For the text-containing cell, return its midpoint in [x, y] coordinate format. 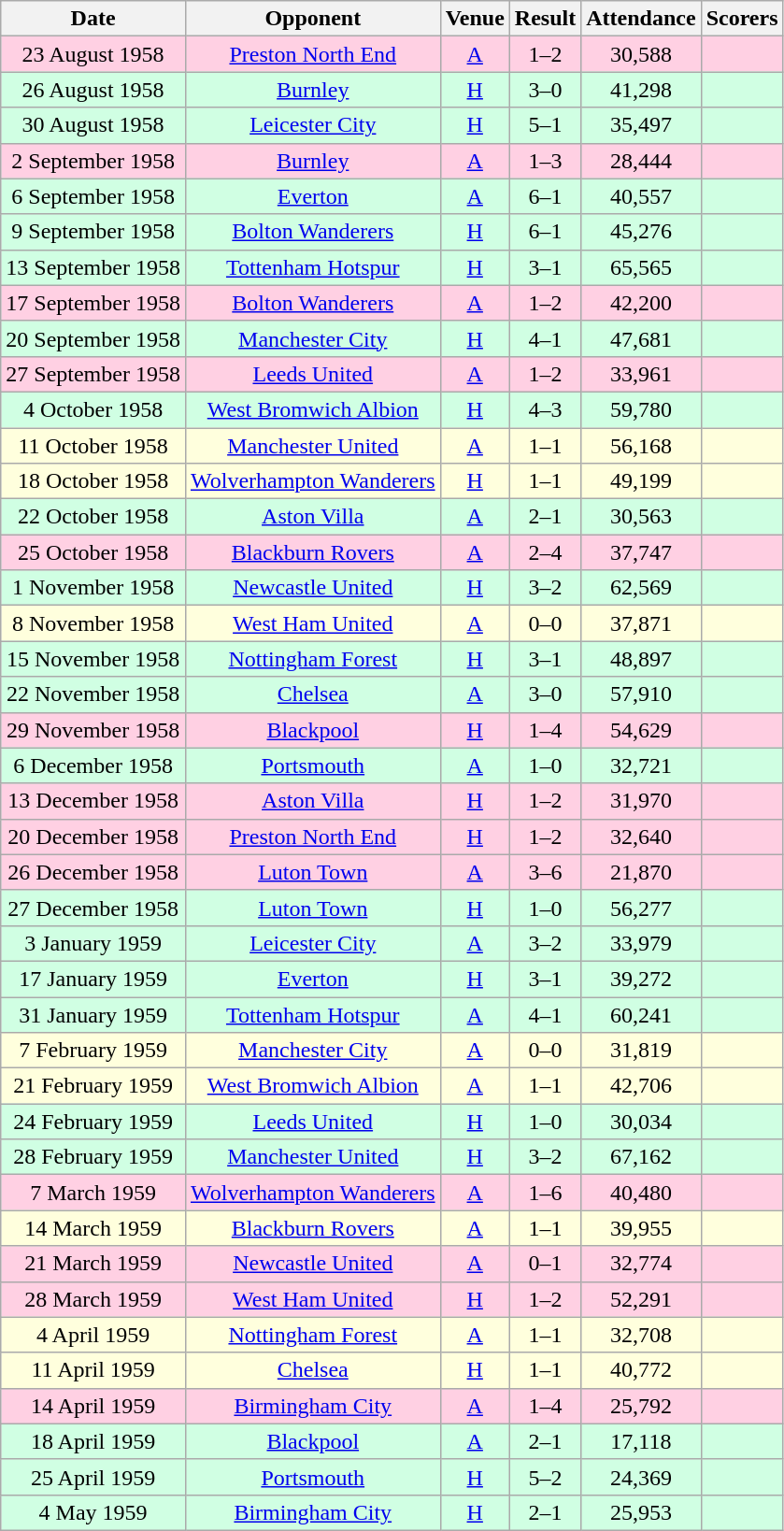
40,480 [641, 1193]
21,870 [641, 872]
Scorers [742, 19]
39,272 [641, 979]
32,774 [641, 1264]
7 February 1959 [93, 1051]
6 December 1958 [93, 765]
32,640 [641, 837]
25 October 1958 [93, 552]
28,444 [641, 161]
25,792 [641, 1406]
11 October 1958 [93, 446]
39,955 [641, 1228]
32,721 [641, 765]
21 March 1959 [93, 1264]
65,565 [641, 267]
67,162 [641, 1157]
28 March 1959 [93, 1299]
26 August 1958 [93, 90]
Result [545, 19]
30,563 [641, 517]
Opponent [312, 19]
25,953 [641, 1512]
4 October 1958 [93, 409]
1–6 [545, 1193]
20 December 1958 [93, 837]
15 November 1958 [93, 659]
52,291 [641, 1299]
13 September 1958 [93, 267]
4–3 [545, 409]
35,497 [641, 125]
30,588 [641, 54]
40,557 [641, 196]
29 November 1958 [93, 730]
27 December 1958 [93, 908]
23 August 1958 [93, 54]
41,298 [641, 90]
1 November 1958 [93, 588]
Venue [475, 19]
33,979 [641, 943]
56,277 [641, 908]
9 September 1958 [93, 232]
Date [93, 19]
6 September 1958 [93, 196]
18 April 1959 [93, 1441]
31 January 1959 [93, 1014]
27 September 1958 [93, 374]
54,629 [641, 730]
20 September 1958 [93, 338]
5–2 [545, 1477]
17 September 1958 [93, 303]
18 October 1958 [93, 481]
31,819 [641, 1051]
24 February 1959 [93, 1122]
21 February 1959 [93, 1086]
59,780 [641, 409]
30,034 [641, 1122]
7 March 1959 [93, 1193]
14 March 1959 [93, 1228]
11 April 1959 [93, 1370]
24,369 [641, 1477]
17,118 [641, 1441]
57,910 [641, 694]
42,200 [641, 303]
26 December 1958 [93, 872]
14 April 1959 [93, 1406]
3 January 1959 [93, 943]
5–1 [545, 125]
47,681 [641, 338]
2–4 [545, 552]
62,569 [641, 588]
2 September 1958 [93, 161]
Attendance [641, 19]
45,276 [641, 232]
37,747 [641, 552]
37,871 [641, 623]
60,241 [641, 1014]
4 April 1959 [93, 1335]
17 January 1959 [93, 979]
13 December 1958 [93, 801]
42,706 [641, 1086]
56,168 [641, 446]
0–1 [545, 1264]
22 November 1958 [93, 694]
32,708 [641, 1335]
48,897 [641, 659]
49,199 [641, 481]
25 April 1959 [93, 1477]
40,772 [641, 1370]
3–6 [545, 872]
22 October 1958 [93, 517]
1–3 [545, 161]
4 May 1959 [93, 1512]
33,961 [641, 374]
8 November 1958 [93, 623]
30 August 1958 [93, 125]
31,970 [641, 801]
28 February 1959 [93, 1157]
